Capture the cell that displays the provided text and extract its (x, y) central coordinate. 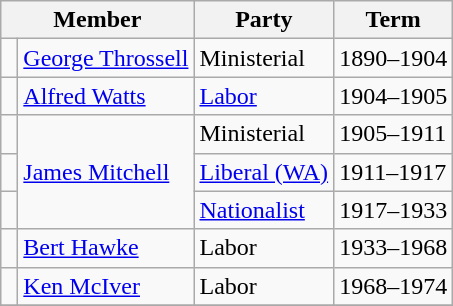
1904–1905 (394, 96)
Term (394, 20)
Ken McIver (106, 286)
Party (264, 20)
1917–1933 (394, 210)
Liberal (WA) (264, 172)
Member (98, 20)
James Mitchell (106, 172)
1911–1917 (394, 172)
Alfred Watts (106, 96)
1933–1968 (394, 248)
1890–1904 (394, 58)
1968–1974 (394, 286)
George Throssell (106, 58)
Nationalist (264, 210)
Bert Hawke (106, 248)
1905–1911 (394, 134)
